Detect which cell encompasses the target text, then output its (X, Y) center coordinate. 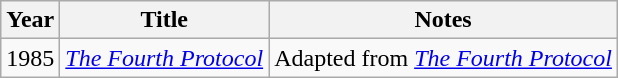
Title (164, 20)
1985 (30, 58)
Adapted from The Fourth Protocol (444, 58)
The Fourth Protocol (164, 58)
Notes (444, 20)
Year (30, 20)
